Extract the (x, y) coordinate from the center of the cell holding the provided text.  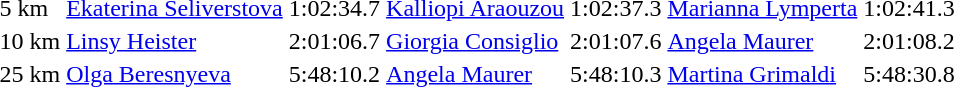
2:01:07.6 (616, 41)
Linsy Heister (175, 41)
2:01:06.7 (334, 41)
Giorgia Consiglio (476, 41)
Angela Maurer (762, 41)
